Output the [X, Y] coordinate of the center of the cell containing the given text.  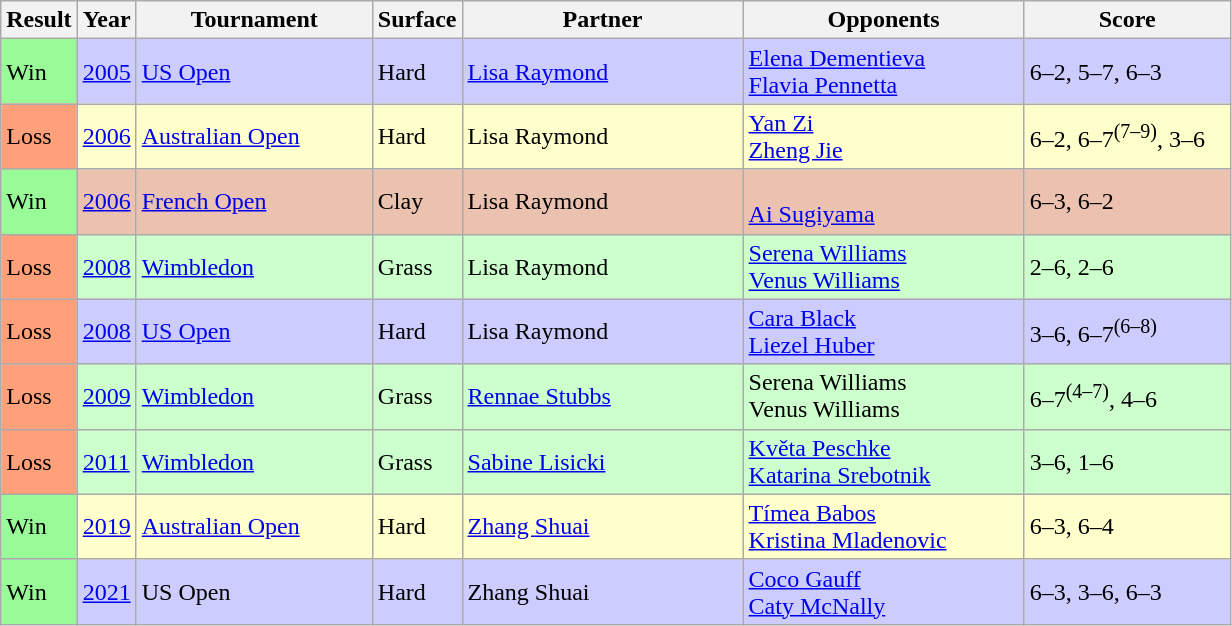
Opponents [884, 20]
Clay [417, 202]
6–7(4–7), 4–6 [1127, 396]
6–3, 6–2 [1127, 202]
Surface [417, 20]
French Open [254, 202]
Partner [602, 20]
2021 [106, 592]
Tímea Babos Kristina Mladenovic [884, 526]
Květa Peschke Katarina Srebotnik [884, 462]
2019 [106, 526]
Tournament [254, 20]
Result [39, 20]
2011 [106, 462]
Coco Gauff Caty McNally [884, 592]
Year [106, 20]
Ai Sugiyama [884, 202]
Yan Zi Zheng Jie [884, 136]
Score [1127, 20]
Cara Black Liezel Huber [884, 332]
6–2, 5–7, 6–3 [1127, 72]
3–6, 1–6 [1127, 462]
Sabine Lisicki [602, 462]
Rennae Stubbs [602, 396]
3–6, 6–7(6–8) [1127, 332]
2005 [106, 72]
6–2, 6–7(7–9), 3–6 [1127, 136]
6–3, 3–6, 6–3 [1127, 592]
2009 [106, 396]
2–6, 2–6 [1127, 266]
6–3, 6–4 [1127, 526]
Elena Dementieva Flavia Pennetta [884, 72]
